Return the [X, Y] coordinate for the center point of the cell that contains the specified text.  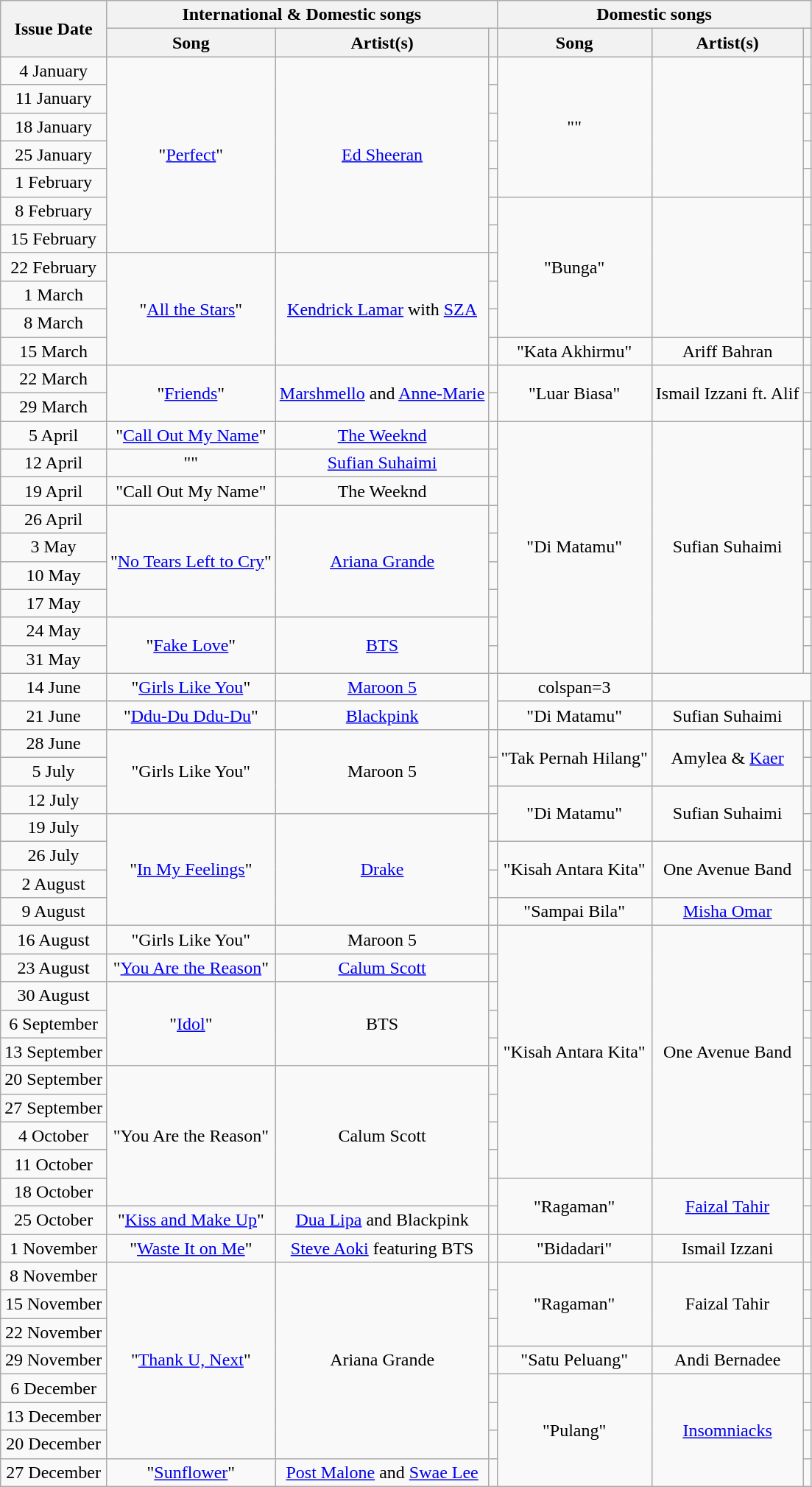
22 February [54, 267]
"Pulang" [574, 1430]
Domestic songs [654, 15]
Blackpink [382, 715]
"Bidadari" [574, 1248]
"Ddu-Du Ddu-Du" [191, 715]
11 January [54, 99]
20 September [54, 1080]
"Kata Akhirmu" [574, 351]
29 November [54, 1360]
Amylea & Kaer [727, 757]
20 December [54, 1444]
12 July [54, 799]
"Waste It on Me" [191, 1248]
10 May [54, 575]
3 May [54, 547]
"Kiss and Make Up" [191, 1220]
4 January [54, 71]
"Sunflower" [191, 1472]
5 July [54, 771]
1 November [54, 1248]
"All the Stars" [191, 309]
11 October [54, 1164]
27 December [54, 1472]
Post Malone and Swae Lee [382, 1472]
Steve Aoki featuring BTS [382, 1248]
4 October [54, 1136]
15 February [54, 239]
Dua Lipa and Blackpink [382, 1220]
25 October [54, 1220]
"Friends" [191, 393]
8 February [54, 211]
18 October [54, 1192]
22 November [54, 1332]
"Fake Love" [191, 645]
Ed Sheeran [382, 155]
19 July [54, 828]
24 May [54, 631]
19 April [54, 491]
26 April [54, 519]
Andi Bernadee [727, 1360]
2 August [54, 884]
"No Tears Left to Cry" [191, 561]
23 August [54, 968]
Issue Date [54, 29]
16 August [54, 940]
18 January [54, 127]
25 January [54, 155]
31 May [54, 659]
"Thank U, Next" [191, 1360]
Misha Omar [727, 912]
22 March [54, 379]
colspan=3 [574, 687]
5 April [54, 435]
26 July [54, 856]
29 March [54, 407]
Kendrick Lamar with SZA [382, 309]
14 June [54, 687]
21 June [54, 715]
13 December [54, 1416]
"Tak Pernah Hilang" [574, 757]
Marshmello and Anne-Marie [382, 393]
Ismail Izzani [727, 1248]
Ariff Bahran [727, 351]
"Sampai Bila" [574, 912]
6 September [54, 1024]
"Idol" [191, 1024]
"Perfect" [191, 155]
1 February [54, 183]
9 August [54, 912]
8 November [54, 1276]
27 September [54, 1108]
"Luar Biasa" [574, 393]
6 December [54, 1388]
8 March [54, 323]
17 May [54, 603]
30 August [54, 996]
Insomniacks [727, 1430]
13 September [54, 1052]
15 March [54, 351]
28 June [54, 743]
12 April [54, 463]
Drake [382, 870]
International & Domestic songs [302, 15]
"In My Feelings" [191, 870]
"Bunga" [574, 267]
1 March [54, 295]
Ismail Izzani ft. Alif [727, 393]
15 November [54, 1304]
"Satu Peluang" [574, 1360]
